Detect which cell encompasses the target text, then output its [x, y] center coordinate. 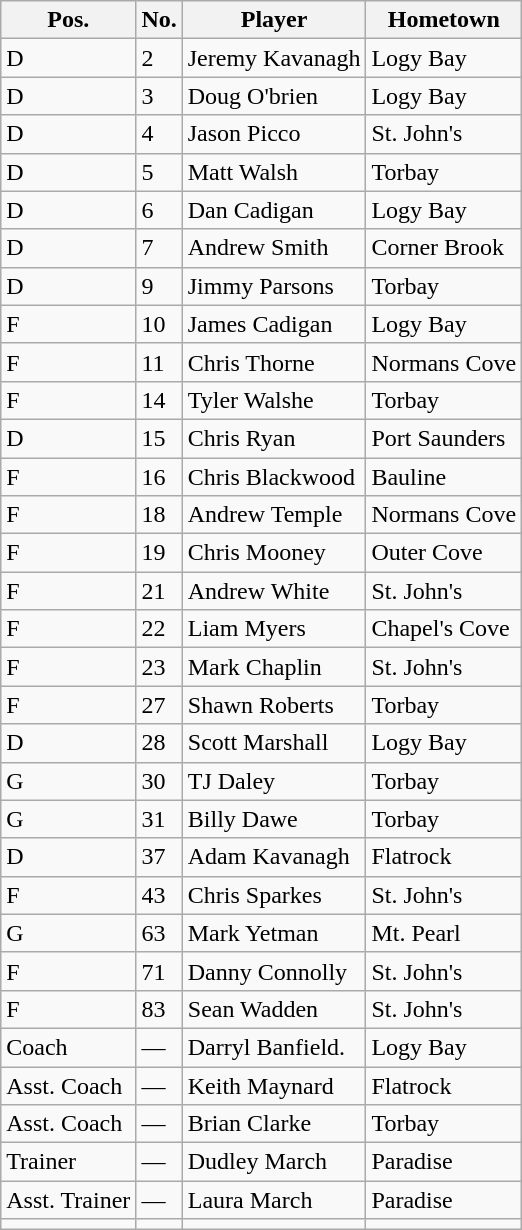
Chris Ryan [274, 438]
21 [159, 591]
2 [159, 58]
Asst. Trainer [68, 1200]
Andrew Smith [274, 248]
Bauline [444, 477]
Billy Dawe [274, 819]
Scott Marshall [274, 743]
Jimmy Parsons [274, 286]
Player [274, 20]
Coach [68, 1047]
7 [159, 248]
19 [159, 553]
Dan Cadigan [274, 210]
Tyler Walshe [274, 400]
Doug O'brien [274, 96]
71 [159, 971]
14 [159, 400]
10 [159, 324]
11 [159, 362]
Matt Walsh [274, 172]
Port Saunders [444, 438]
Mark Chaplin [274, 667]
Dudley March [274, 1162]
Trainer [68, 1162]
3 [159, 96]
Chapel's Cove [444, 629]
Hometown [444, 20]
9 [159, 286]
Sean Wadden [274, 1009]
15 [159, 438]
Chris Mooney [274, 553]
37 [159, 857]
Pos. [68, 20]
Chris Blackwood [274, 477]
5 [159, 172]
Keith Maynard [274, 1085]
Danny Connolly [274, 971]
63 [159, 933]
James Cadigan [274, 324]
22 [159, 629]
30 [159, 781]
Mark Yetman [274, 933]
6 [159, 210]
18 [159, 515]
No. [159, 20]
23 [159, 667]
Chris Thorne [274, 362]
Outer Cove [444, 553]
83 [159, 1009]
Darryl Banfield. [274, 1047]
Brian Clarke [274, 1124]
Corner Brook [444, 248]
27 [159, 705]
Liam Myers [274, 629]
16 [159, 477]
31 [159, 819]
Andrew White [274, 591]
Andrew Temple [274, 515]
Shawn Roberts [274, 705]
Mt. Pearl [444, 933]
28 [159, 743]
Jeremy Kavanagh [274, 58]
4 [159, 134]
Laura March [274, 1200]
Adam Kavanagh [274, 857]
Chris Sparkes [274, 895]
43 [159, 895]
Jason Picco [274, 134]
TJ Daley [274, 781]
